For the text-containing cell, return its midpoint in [X, Y] coordinate format. 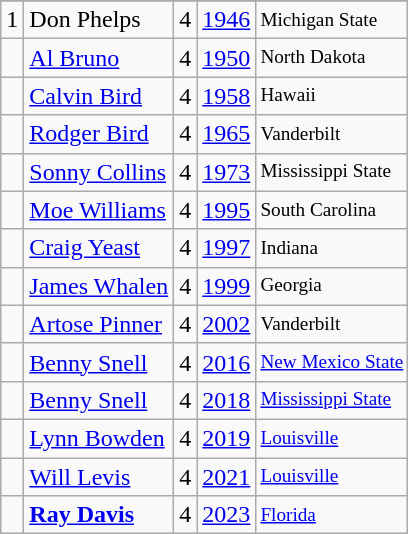
1950 [226, 58]
1995 [226, 210]
Georgia [332, 286]
2018 [226, 400]
1997 [226, 248]
1958 [226, 96]
Indiana [332, 248]
2021 [226, 477]
Calvin Bird [99, 96]
2023 [226, 515]
James Whalen [99, 286]
1999 [226, 286]
Will Levis [99, 477]
Lynn Bowden [99, 438]
Al Bruno [99, 58]
Michigan State [332, 20]
Don Phelps [99, 20]
Hawaii [332, 96]
New Mexico State [332, 362]
1 [12, 20]
Craig Yeast [99, 248]
1973 [226, 172]
Florida [332, 515]
2019 [226, 438]
1965 [226, 134]
Artose Pinner [99, 324]
Moe Williams [99, 210]
2016 [226, 362]
Rodger Bird [99, 134]
South Carolina [332, 210]
1946 [226, 20]
North Dakota [332, 58]
2002 [226, 324]
Sonny Collins [99, 172]
Ray Davis [99, 515]
